Locate the cell with the specified text and output its [X, Y] center coordinate. 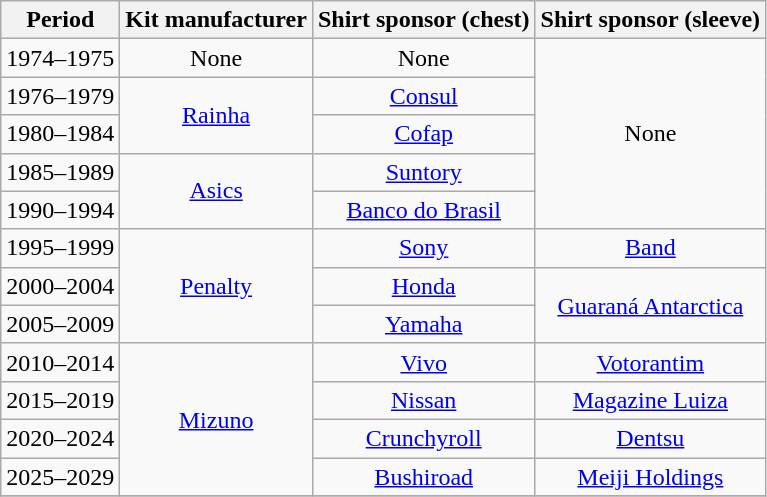
1980–1984 [60, 134]
Crunchyroll [424, 438]
Kit manufacturer [216, 20]
Band [650, 248]
Yamaha [424, 324]
Penalty [216, 286]
2005–2009 [60, 324]
Sony [424, 248]
Bushiroad [424, 477]
1976–1979 [60, 96]
Vivo [424, 362]
Guaraná Antarctica [650, 305]
2020–2024 [60, 438]
Suntory [424, 172]
Shirt sponsor (chest) [424, 20]
Banco do Brasil [424, 210]
1995–1999 [60, 248]
Consul [424, 96]
Nissan [424, 400]
1990–1994 [60, 210]
Asics [216, 191]
Rainha [216, 115]
Honda [424, 286]
Shirt sponsor (sleeve) [650, 20]
1974–1975 [60, 58]
2025–2029 [60, 477]
2010–2014 [60, 362]
Votorantim [650, 362]
Meiji Holdings [650, 477]
Dentsu [650, 438]
Cofap [424, 134]
1985–1989 [60, 172]
Period [60, 20]
Mizuno [216, 419]
2015–2019 [60, 400]
2000–2004 [60, 286]
Magazine Luiza [650, 400]
